Locate the cell with the specified text and output its (X, Y) center coordinate. 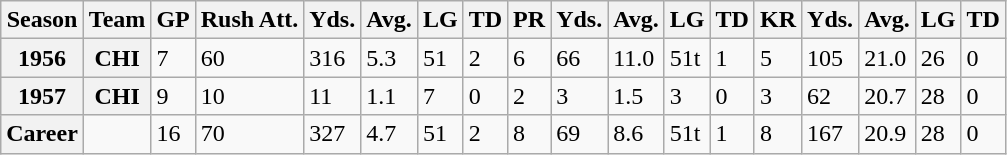
1.1 (390, 96)
Team (117, 20)
69 (580, 134)
PR (530, 20)
KR (778, 20)
1956 (42, 58)
6 (530, 58)
62 (830, 96)
11 (332, 96)
20.7 (888, 96)
9 (173, 96)
4.7 (390, 134)
8.6 (636, 134)
316 (332, 58)
327 (332, 134)
60 (249, 58)
16 (173, 134)
26 (938, 58)
10 (249, 96)
66 (580, 58)
21.0 (888, 58)
167 (830, 134)
GP (173, 20)
11.0 (636, 58)
1.5 (636, 96)
1957 (42, 96)
20.9 (888, 134)
Career (42, 134)
105 (830, 58)
Rush Att. (249, 20)
5.3 (390, 58)
5 (778, 58)
Season (42, 20)
70 (249, 134)
